Capture the cell that displays the provided text and extract its (x, y) central coordinate. 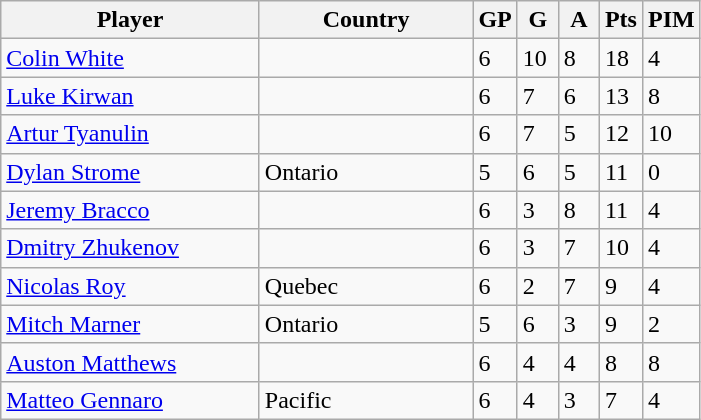
A (578, 20)
Mitch Marner (130, 324)
GP (495, 20)
13 (620, 96)
Artur Tyanulin (130, 134)
Colin White (130, 58)
Dylan Strome (130, 172)
Pacific (366, 400)
Quebec (366, 286)
Matteo Gennaro (130, 400)
Luke Kirwan (130, 96)
18 (620, 58)
Country (366, 20)
Player (130, 20)
12 (620, 134)
Pts (620, 20)
Jeremy Bracco (130, 210)
Auston Matthews (130, 362)
Dmitry Zhukenov (130, 248)
Nicolas Roy (130, 286)
PIM (671, 20)
0 (671, 172)
G (538, 20)
